Provide the [x, y] coordinate of the cell's center where the given text is located.  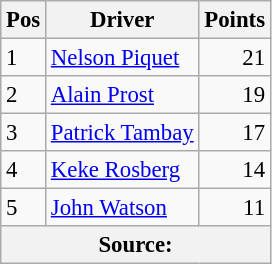
2 [24, 95]
3 [24, 133]
Pos [24, 20]
17 [234, 133]
4 [24, 170]
Patrick Tambay [122, 133]
11 [234, 208]
Keke Rosberg [122, 170]
Alain Prost [122, 95]
21 [234, 58]
John Watson [122, 208]
Driver [122, 20]
Points [234, 20]
Source: [136, 245]
Nelson Piquet [122, 58]
19 [234, 95]
1 [24, 58]
14 [234, 170]
5 [24, 208]
